Provide the (X, Y) coordinate of the cell's center where the given text is located.  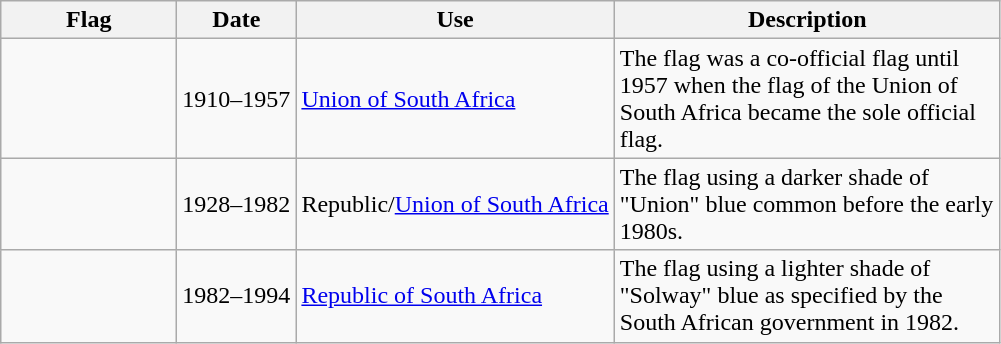
Date (236, 20)
The flag using a lighter shade of "Solway" blue as specified by the South African government in 1982. (807, 296)
Republic/Union of South Africa (455, 204)
Union of South Africa (455, 98)
The flag was a co-official flag until 1957 when the flag of the Union of South Africa became the sole official flag. (807, 98)
Republic of South Africa (455, 296)
Flag (89, 20)
Description (807, 20)
Use (455, 20)
1910–1957 (236, 98)
1982–1994 (236, 296)
The flag using a darker shade of "Union" blue common before the early 1980s. (807, 204)
1928–1982 (236, 204)
